Output the [x, y] coordinate of the center of the cell containing the given text.  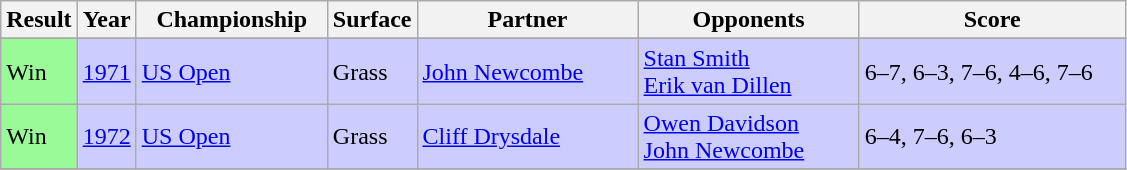
1972 [106, 136]
6–4, 7–6, 6–3 [992, 136]
Championship [232, 20]
Score [992, 20]
Partner [528, 20]
John Newcombe [528, 72]
Surface [372, 20]
Opponents [748, 20]
Year [106, 20]
Stan Smith Erik van Dillen [748, 72]
Result [39, 20]
1971 [106, 72]
6–7, 6–3, 7–6, 4–6, 7–6 [992, 72]
Cliff Drysdale [528, 136]
Owen Davidson John Newcombe [748, 136]
